Return (X, Y) of the center of cell containing provided text 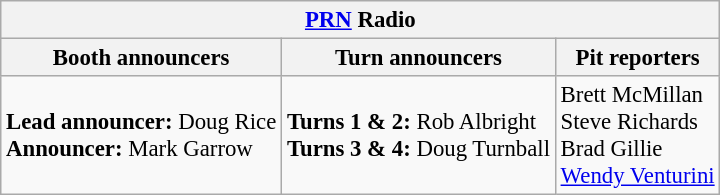
Pit reporters (638, 58)
Lead announcer: Doug RiceAnnouncer: Mark Garrow (142, 136)
Brett McMillanSteve RichardsBrad GillieWendy Venturini (638, 136)
Turns 1 & 2: Rob AlbrightTurns 3 & 4: Doug Turnball (419, 136)
PRN Radio (360, 20)
Booth announcers (142, 58)
Turn announcers (419, 58)
